Locate the cell with the specified text and output its (X, Y) center coordinate. 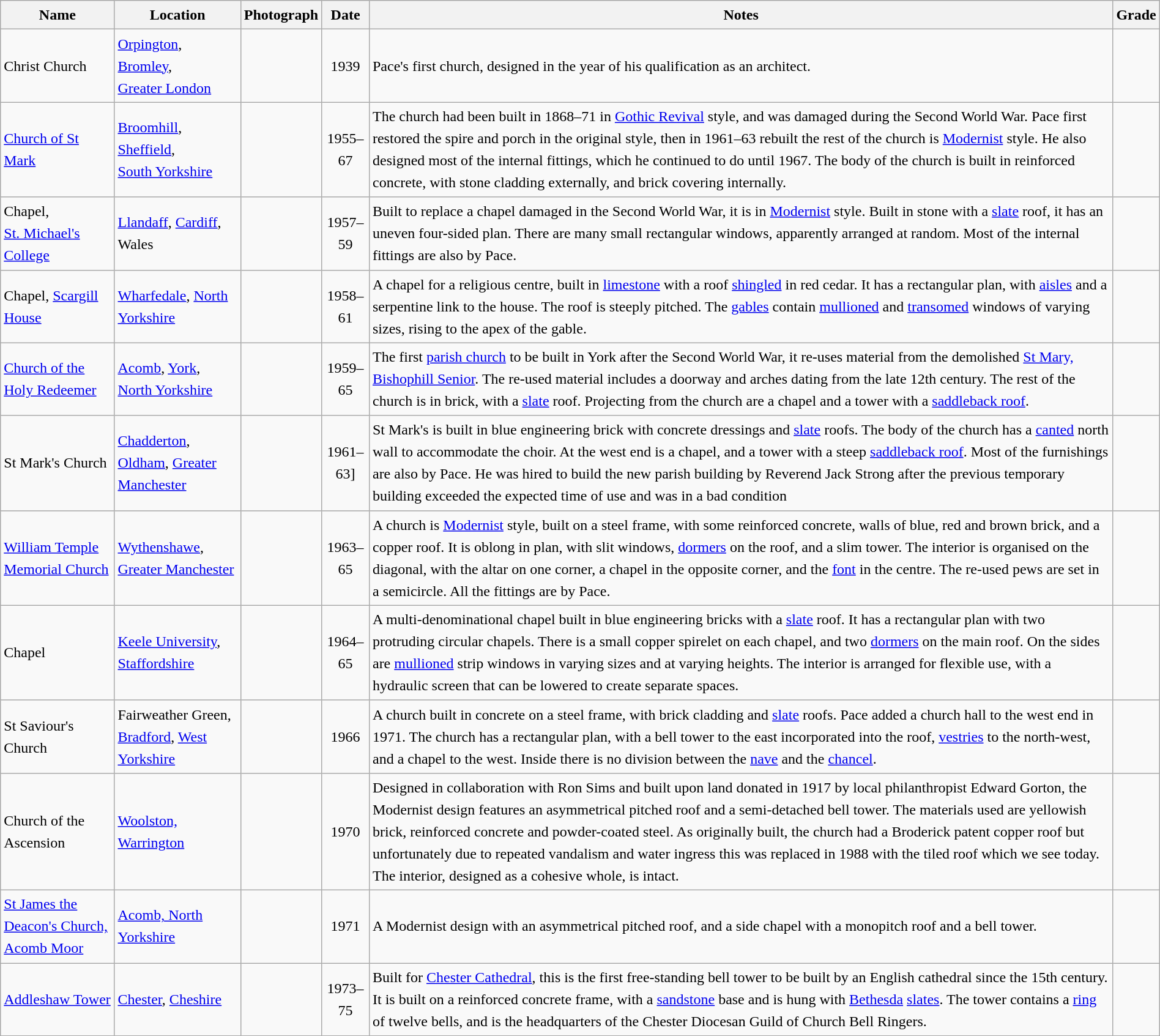
Chester, Cheshire (177, 1000)
Llandaff, Cardiff, Wales (177, 234)
Wythenshawe,Greater Manchester (177, 558)
Woolston, Warrington (177, 831)
Fairweather Green,Bradford, West Yorkshire (177, 737)
Broomhill, Sheffield,South Yorkshire (177, 149)
Pace's first church, designed in the year of his qualification as an architect. (740, 66)
1955–67 (346, 149)
Chadderton, Oldham, Greater Manchester (177, 463)
St Saviour's Church (58, 737)
A Modernist design with an asymmetrical pitched roof, and a side chapel with a monopitch roof and a bell tower. (740, 926)
Acomb, York,North Yorkshire (177, 379)
Church of the Holy Redeemer (58, 379)
Photograph (281, 15)
Notes (740, 15)
1964–65 (346, 652)
Chapel, Scargill House (58, 306)
1939 (346, 66)
1961–63] (346, 463)
Acomb, North Yorkshire (177, 926)
Orpington, Bromley,Greater London (177, 66)
1966 (346, 737)
Keele University, Staffordshire (177, 652)
1973–75 (346, 1000)
Addleshaw Tower (58, 1000)
Name (58, 15)
Chapel (58, 652)
St Mark's Church (58, 463)
Church of the Ascension (58, 831)
Christ Church (58, 66)
1963–65 (346, 558)
Date (346, 15)
Grade (1136, 15)
1971 (346, 926)
William Temple Memorial Church (58, 558)
Church of St Mark (58, 149)
1957–59 (346, 234)
St James the Deacon's Church, Acomb Moor (58, 926)
1959–65 (346, 379)
1958–61 (346, 306)
Chapel,St. Michael's College (58, 234)
Location (177, 15)
Wharfedale, North Yorkshire (177, 306)
1970 (346, 831)
